Provide the [x, y] coordinate of the cell's center where the given text is located.  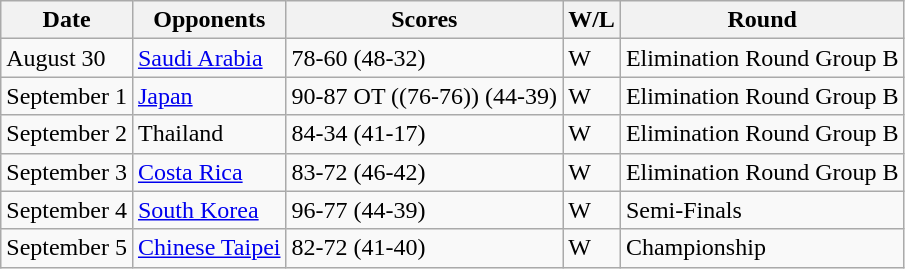
Costa Rica [209, 172]
Saudi Arabia [209, 58]
83-72 (46-42) [424, 172]
August 30 [67, 58]
September 2 [67, 134]
84-34 (41-17) [424, 134]
Round [762, 20]
Chinese Taipei [209, 248]
September 4 [67, 210]
W/L [592, 20]
South Korea [209, 210]
96-77 (44-39) [424, 210]
90-87 OT ((76-76)) (44-39) [424, 96]
September 1 [67, 96]
78-60 (48-32) [424, 58]
Date [67, 20]
Semi-Finals [762, 210]
82-72 (41-40) [424, 248]
Opponents [209, 20]
September 5 [67, 248]
Championship [762, 248]
Japan [209, 96]
Scores [424, 20]
Thailand [209, 134]
September 3 [67, 172]
